Return (X, Y) of the center of cell containing provided text 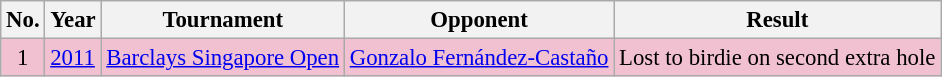
Result (778, 20)
Tournament (222, 20)
No. (23, 20)
Lost to birdie on second extra hole (778, 58)
2011 (73, 58)
1 (23, 58)
Opponent (478, 20)
Barclays Singapore Open (222, 58)
Gonzalo Fernández-Castaño (478, 58)
Year (73, 20)
